Extract the (x, y) coordinate from the center of the cell holding the provided text.  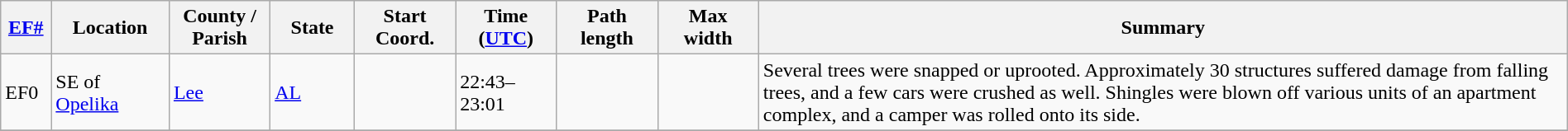
AL (313, 92)
EF0 (26, 92)
22:43–23:01 (506, 92)
Time (UTC) (506, 28)
County / Parish (219, 28)
Lee (219, 92)
EF# (26, 28)
SE of Opelika (111, 92)
Path length (607, 28)
Location (111, 28)
Start Coord. (404, 28)
Max width (708, 28)
Summary (1163, 28)
State (313, 28)
